Detect which cell encompasses the target text, then output its (x, y) center coordinate. 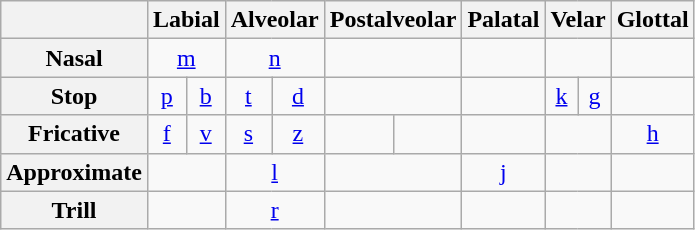
s (248, 134)
f (166, 134)
Fricative (74, 134)
p (166, 96)
Alveolar (274, 20)
Nasal (74, 58)
z (298, 134)
Glottal (652, 20)
h (652, 134)
Approximate (74, 172)
m (186, 58)
b (206, 96)
r (274, 210)
v (206, 134)
Palatal (504, 20)
Labial (186, 20)
Postalveolar (393, 20)
g (594, 96)
j (504, 172)
k (562, 96)
Velar (578, 20)
n (274, 58)
l (274, 172)
Trill (74, 210)
t (248, 96)
Stop (74, 96)
d (298, 96)
